Output the [x, y] coordinate of the center of the cell containing the given text.  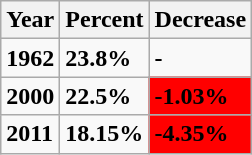
- [200, 58]
Decrease [200, 20]
23.8% [104, 58]
18.15% [104, 134]
Percent [104, 20]
Year [30, 20]
22.5% [104, 96]
-1.03% [200, 96]
1962 [30, 58]
-4.35% [200, 134]
2000 [30, 96]
2011 [30, 134]
